Identify which cell holds the provided text, then report its (X, Y) central coordinate. 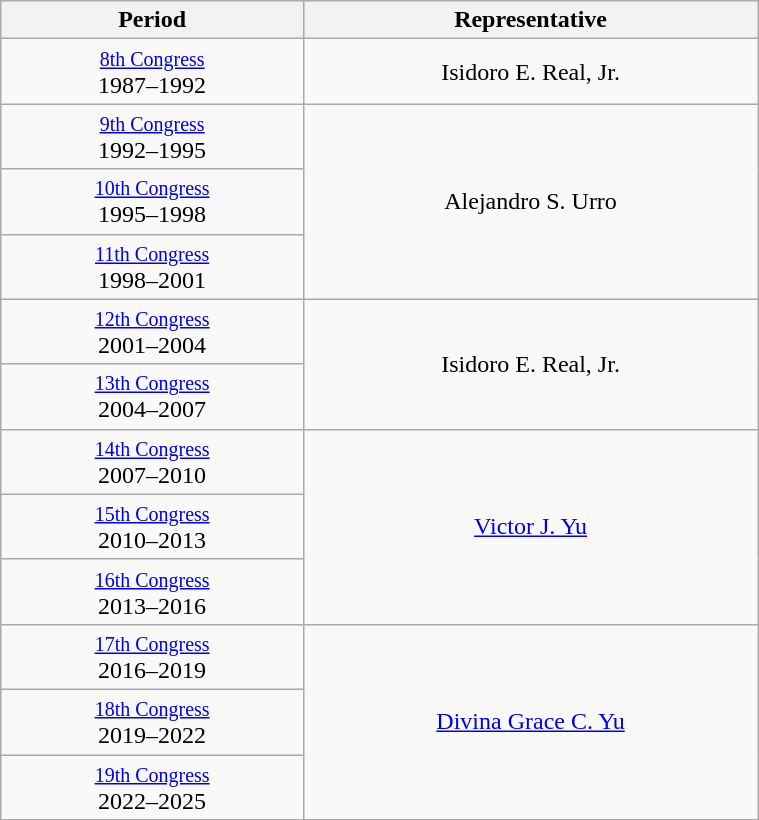
Period (152, 20)
Victor J. Yu (530, 526)
8th Congress1987–1992 (152, 72)
Divina Grace C. Yu (530, 722)
18th Congress2019–2022 (152, 722)
16th Congress2013–2016 (152, 592)
11th Congress1998–2001 (152, 266)
9th Congress1992–1995 (152, 136)
Alejandro S. Urro (530, 202)
14th Congress2007–2010 (152, 462)
17th Congress2016–2019 (152, 656)
19th Congress2022–2025 (152, 786)
Representative (530, 20)
13th Congress2004–2007 (152, 396)
10th Congress1995–1998 (152, 202)
12th Congress2001–2004 (152, 332)
15th Congress2010–2013 (152, 526)
